Determine the [X, Y] coordinate at the center of the cell enclosing the given text.  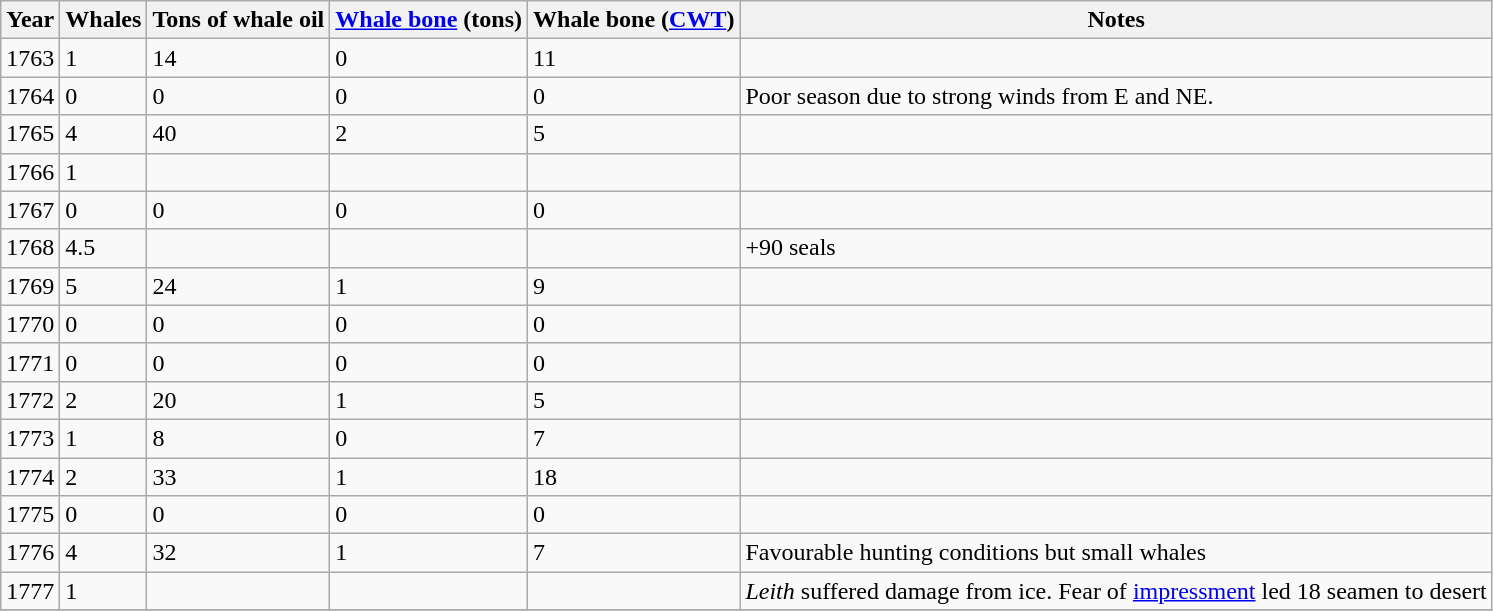
1765 [30, 134]
11 [634, 58]
14 [238, 58]
1767 [30, 210]
9 [634, 286]
1771 [30, 362]
40 [238, 134]
33 [238, 477]
1775 [30, 515]
32 [238, 553]
24 [238, 286]
4.5 [104, 248]
1769 [30, 286]
20 [238, 400]
Whale bone (tons) [429, 20]
Favourable hunting conditions but small whales [1116, 553]
18 [634, 477]
1772 [30, 400]
Whales [104, 20]
8 [238, 438]
Whale bone (CWT) [634, 20]
1777 [30, 591]
Tons of whale oil [238, 20]
1766 [30, 172]
+90 seals [1116, 248]
1764 [30, 96]
Poor season due to strong winds from E and NE. [1116, 96]
Leith suffered damage from ice. Fear of impressment led 18 seamen to desert [1116, 591]
1774 [30, 477]
Notes [1116, 20]
1776 [30, 553]
Year [30, 20]
1773 [30, 438]
1768 [30, 248]
1770 [30, 324]
1763 [30, 58]
